From the cell containing the given text, extract its center point as (x, y) coordinate. 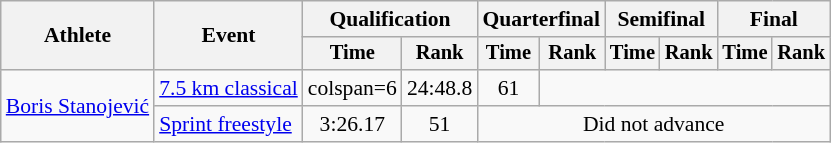
51 (440, 124)
Quarterfinal (541, 19)
Semifinal (661, 19)
Event (228, 36)
Final (773, 19)
Athlete (78, 36)
colspan=6 (352, 88)
Did not advance (654, 124)
Boris Stanojević (78, 106)
61 (508, 88)
24:48.8 (440, 88)
7.5 km classical (228, 88)
3:26.17 (352, 124)
Qualification (390, 19)
Sprint freestyle (228, 124)
